Extract the (X, Y) coordinate from the center of the cell holding the provided text.  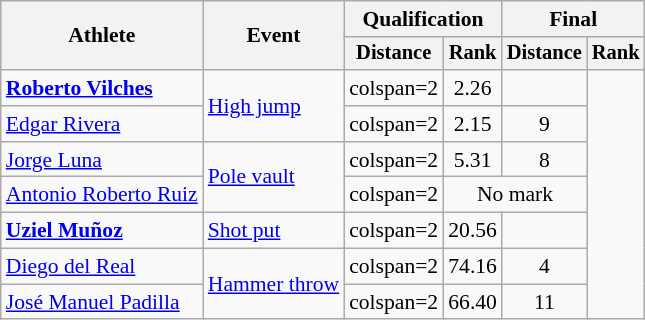
11 (544, 302)
Athlete (102, 36)
Roberto Vilches (102, 88)
Jorge Luna (102, 160)
Antonio Roberto Ruiz (102, 195)
5.31 (472, 160)
Shot put (274, 231)
2.15 (472, 124)
Diego del Real (102, 267)
20.56 (472, 231)
High jump (274, 106)
Hammer throw (274, 284)
José Manuel Padilla (102, 302)
Pole vault (274, 178)
Edgar Rivera (102, 124)
9 (544, 124)
4 (544, 267)
66.40 (472, 302)
Final (573, 19)
8 (544, 160)
No mark (515, 195)
Qualification (423, 19)
2.26 (472, 88)
Event (274, 36)
Uziel Muñoz (102, 231)
74.16 (472, 267)
